Extract the [x, y] coordinate from the center of the cell holding the provided text.  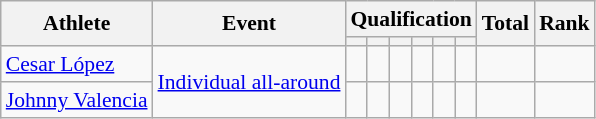
Rank [564, 24]
Johnny Valencia [77, 100]
Cesar López [77, 64]
Individual all-around [250, 82]
Athlete [77, 24]
Event [250, 24]
Total [506, 24]
Qualification [412, 19]
